Identify which cell holds the provided text, then report its (x, y) central coordinate. 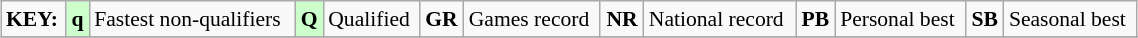
Qualified (371, 19)
Games record (532, 19)
KEY: (34, 19)
SB (985, 19)
Q (309, 19)
Seasonal best (1070, 19)
NR (622, 19)
Fastest non-qualifiers (192, 19)
Personal best (900, 19)
National record (720, 19)
q (78, 19)
PB (816, 19)
GR (442, 19)
